Output the [x, y] coordinate of the center of the cell containing the given text.  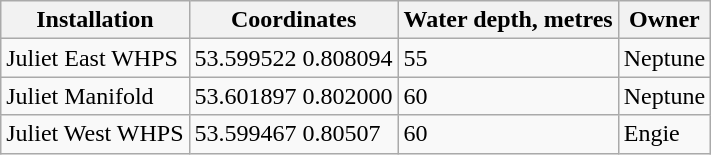
55 [508, 58]
Engie [664, 134]
53.599467 0.80507 [294, 134]
Installation [95, 20]
Water depth, metres [508, 20]
Juliet East WHPS [95, 58]
Juliet West WHPS [95, 134]
Coordinates [294, 20]
53.599522 0.808094 [294, 58]
53.601897 0.802000 [294, 96]
Juliet Manifold [95, 96]
Owner [664, 20]
